Provide the (X, Y) coordinate of the cell's center where the given text is located.  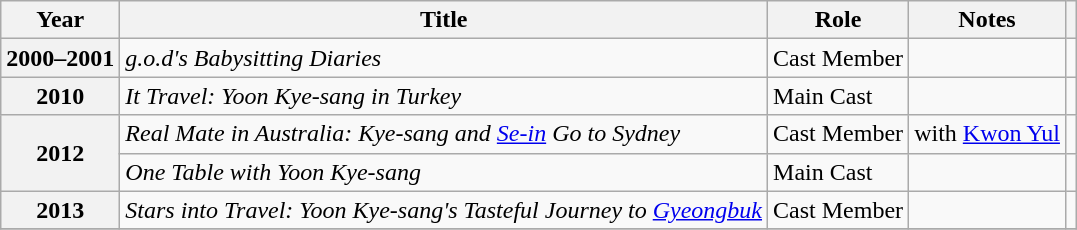
with Kwon Yul (988, 134)
g.o.d's Babysitting Diaries (444, 58)
2012 (60, 153)
2013 (60, 210)
Title (444, 20)
Year (60, 20)
It Travel: Yoon Kye-sang in Turkey (444, 96)
Stars into Travel: Yoon Kye-sang's Tasteful Journey to Gyeongbuk (444, 210)
One Table with Yoon Kye-sang (444, 172)
Real Mate in Australia: Kye-sang and Se-in Go to Sydney (444, 134)
2010 (60, 96)
Role (838, 20)
2000–2001 (60, 58)
Notes (988, 20)
